Determine the (x, y) coordinate at the center of the cell enclosing the given text.  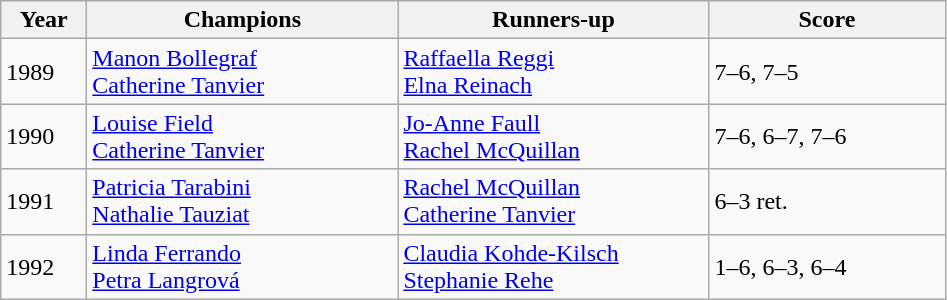
Claudia Kohde-Kilsch Stephanie Rehe (554, 266)
1990 (44, 136)
Linda Ferrando Petra Langrová (242, 266)
1–6, 6–3, 6–4 (827, 266)
1992 (44, 266)
Score (827, 20)
Patricia Tarabini Nathalie Tauziat (242, 202)
1989 (44, 72)
Raffaella Reggi Elna Reinach (554, 72)
Champions (242, 20)
7–6, 7–5 (827, 72)
Louise Field Catherine Tanvier (242, 136)
Rachel McQuillan Catherine Tanvier (554, 202)
Jo-Anne Faull Rachel McQuillan (554, 136)
Manon Bollegraf Catherine Tanvier (242, 72)
Runners-up (554, 20)
7–6, 6–7, 7–6 (827, 136)
Year (44, 20)
6–3 ret. (827, 202)
1991 (44, 202)
